Provide the [x, y] coordinate of the cell's center where the given text is located.  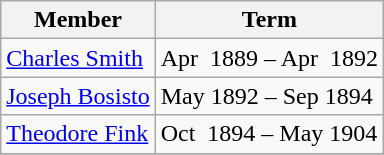
May 1892 – Sep 1894 [269, 96]
Theodore Fink [78, 134]
Member [78, 20]
Term [269, 20]
Oct 1894 – May 1904 [269, 134]
Apr 1889 – Apr 1892 [269, 58]
Charles Smith [78, 58]
Joseph Bosisto [78, 96]
